Search for the cell housing the specified text and yield its [x, y] center coordinate. 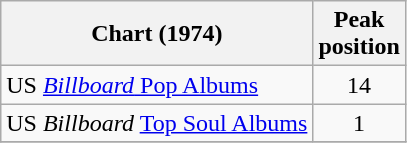
Peakposition [359, 34]
US Billboard Top Soul Albums [157, 123]
US Billboard Pop Albums [157, 85]
Chart (1974) [157, 34]
1 [359, 123]
14 [359, 85]
